Search for the cell housing the specified text and yield its [X, Y] center coordinate. 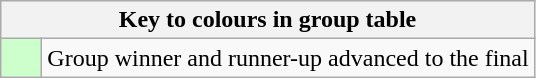
Group winner and runner-up advanced to the final [288, 58]
Key to colours in group table [268, 20]
